Capture the cell that displays the provided text and extract its [x, y] central coordinate. 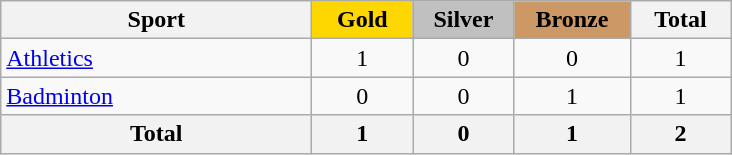
2 [680, 134]
Badminton [156, 96]
Bronze [572, 20]
Sport [156, 20]
Athletics [156, 58]
Silver [464, 20]
Gold [362, 20]
